Capture the cell that displays the provided text and extract its (X, Y) central coordinate. 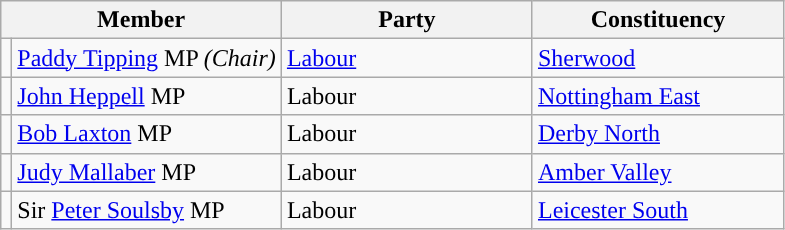
Nottingham East (658, 96)
Amber Valley (658, 172)
Leicester South (658, 210)
Paddy Tipping MP (Chair) (147, 58)
Bob Laxton MP (147, 134)
Sir Peter Soulsby MP (147, 210)
Party (406, 20)
John Heppell MP (147, 96)
Constituency (658, 20)
Judy Mallaber MP (147, 172)
Sherwood (658, 58)
Member (142, 20)
Derby North (658, 134)
